Find where the given text appears and provide that cell's center as (X, Y) coordinate. 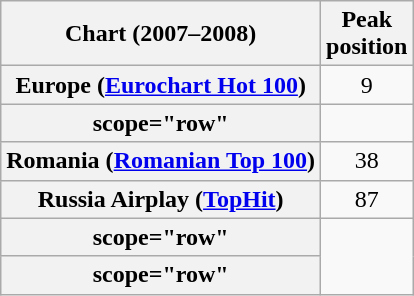
Chart (2007–2008) (161, 34)
Europe (Eurochart Hot 100) (161, 85)
38 (367, 161)
Romania (Romanian Top 100) (161, 161)
Russia Airplay (TopHit) (161, 199)
9 (367, 85)
Peakposition (367, 34)
87 (367, 199)
